Determine the [x, y] coordinate at the center of the cell enclosing the given text.  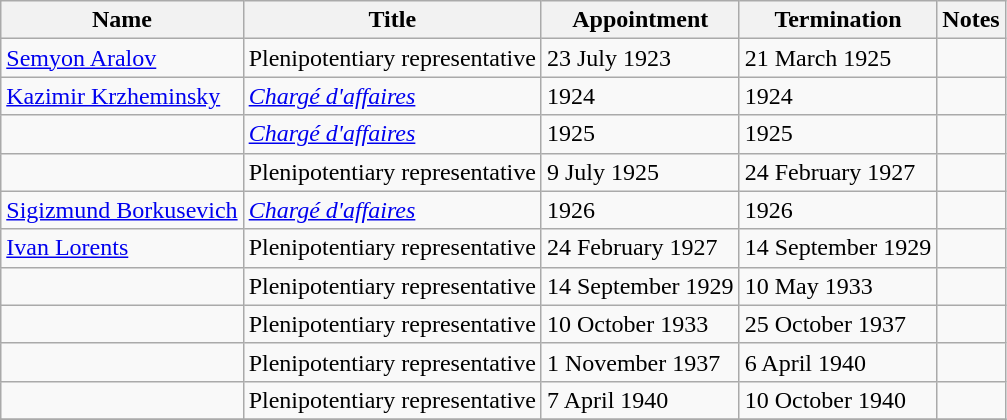
Sigizmund Borkusevich [122, 210]
Ivan Lorents [122, 248]
Kazimir Krzheminsky [122, 96]
Title [392, 20]
9 July 1925 [640, 172]
Name [122, 20]
23 July 1923 [640, 58]
10 May 1933 [838, 286]
7 April 1940 [640, 400]
10 October 1933 [640, 324]
10 October 1940 [838, 400]
1 November 1937 [640, 362]
Appointment [640, 20]
Notes [971, 20]
25 October 1937 [838, 324]
6 April 1940 [838, 362]
Semyon Aralov [122, 58]
21 March 1925 [838, 58]
Termination [838, 20]
